Find where the given text appears and provide that cell's center as (X, Y) coordinate. 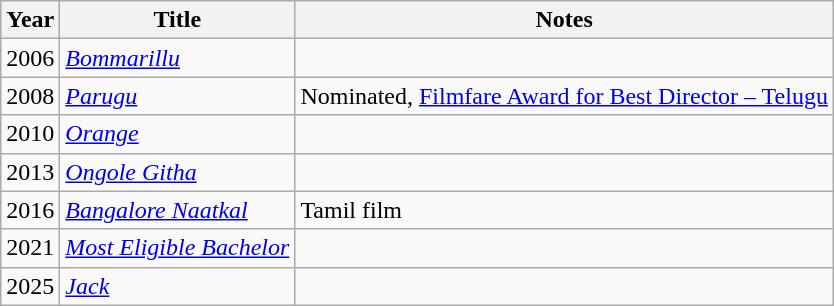
2016 (30, 210)
Orange (178, 134)
2013 (30, 172)
2021 (30, 248)
Notes (564, 20)
Year (30, 20)
2010 (30, 134)
Jack (178, 286)
2008 (30, 96)
Parugu (178, 96)
Bommarillu (178, 58)
Nominated, Filmfare Award for Best Director – Telugu (564, 96)
2025 (30, 286)
2006 (30, 58)
Ongole Githa (178, 172)
Title (178, 20)
Tamil film (564, 210)
Bangalore Naatkal (178, 210)
Most Eligible Bachelor (178, 248)
